From the cell containing the given text, extract its center point as (X, Y) coordinate. 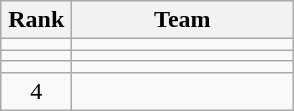
4 (36, 91)
Team (182, 20)
Rank (36, 20)
